Provide the (x, y) coordinate of the cell's center where the given text is located.  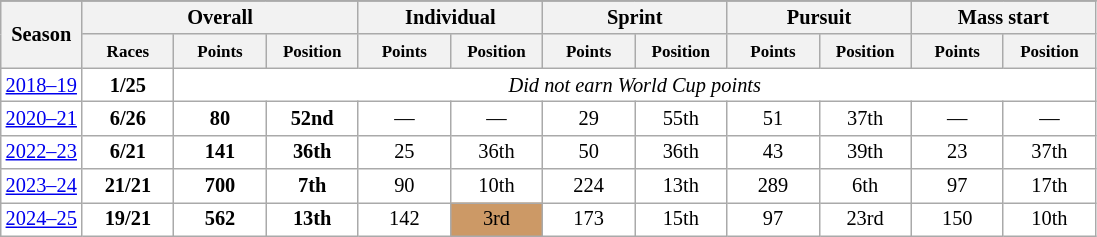
Overall (220, 17)
6/26 (128, 118)
Races (128, 51)
173 (589, 219)
23rd (865, 219)
Individual (450, 17)
55th (681, 118)
43 (773, 152)
2018–19 (42, 85)
1/25 (128, 85)
15th (681, 219)
52nd (312, 118)
Season (42, 34)
289 (773, 186)
150 (957, 219)
Mass start (1003, 17)
21/21 (128, 186)
29 (589, 118)
50 (589, 152)
700 (220, 186)
224 (589, 186)
562 (220, 219)
80 (220, 118)
23 (957, 152)
2022–23 (42, 152)
2024–25 (42, 219)
Sprint (635, 17)
2023–24 (42, 186)
51 (773, 118)
25 (404, 152)
19/21 (128, 219)
Pursuit (819, 17)
6/21 (128, 152)
142 (404, 219)
6th (865, 186)
3rd (496, 219)
90 (404, 186)
17th (1049, 186)
2020–21 (42, 118)
Did not earn World Cup points (635, 85)
7th (312, 186)
39th (865, 152)
141 (220, 152)
